Return the [x, y] coordinate for the center point of the cell that contains the specified text.  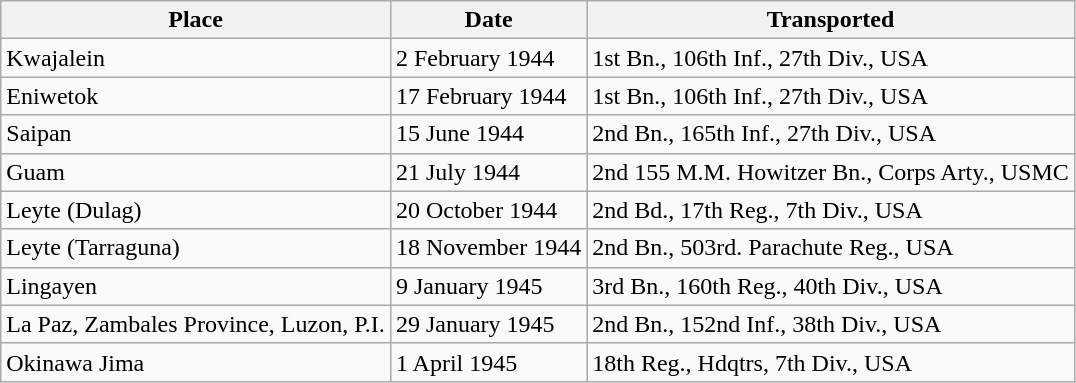
Okinawa Jima [196, 362]
Leyte (Tarraguna) [196, 248]
Saipan [196, 134]
20 October 1944 [488, 210]
9 January 1945 [488, 286]
2nd Bn., 152nd Inf., 38th Div., USA [831, 324]
Place [196, 20]
Date [488, 20]
2nd Bd., 17th Reg., 7th Div., USA [831, 210]
2nd 155 M.M. Howitzer Bn., Corps Arty., USMC [831, 172]
2nd Bn., 165th Inf., 27th Div., USA [831, 134]
Transported [831, 20]
17 February 1944 [488, 96]
Lingayen [196, 286]
3rd Bn., 160th Reg., 40th Div., USA [831, 286]
Kwajalein [196, 58]
18 November 1944 [488, 248]
1 April 1945 [488, 362]
La Paz, Zambales Province, Luzon, P.I. [196, 324]
2 February 1944 [488, 58]
Guam [196, 172]
Leyte (Dulag) [196, 210]
18th Reg., Hdqtrs, 7th Div., USA [831, 362]
21 July 1944 [488, 172]
15 June 1944 [488, 134]
2nd Bn., 503rd. Parachute Reg., USA [831, 248]
Eniwetok [196, 96]
29 January 1945 [488, 324]
